From the cell containing the given text, extract its center point as (x, y) coordinate. 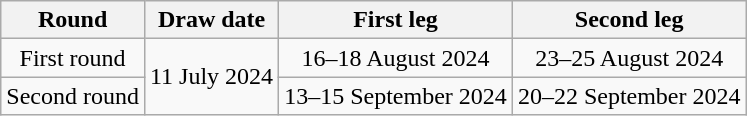
Second round (73, 96)
Second leg (629, 20)
Draw date (211, 20)
23–25 August 2024 (629, 58)
First round (73, 58)
16–18 August 2024 (396, 58)
13–15 September 2024 (396, 96)
11 July 2024 (211, 77)
20–22 September 2024 (629, 96)
Round (73, 20)
First leg (396, 20)
